Capture the cell that displays the provided text and extract its [x, y] central coordinate. 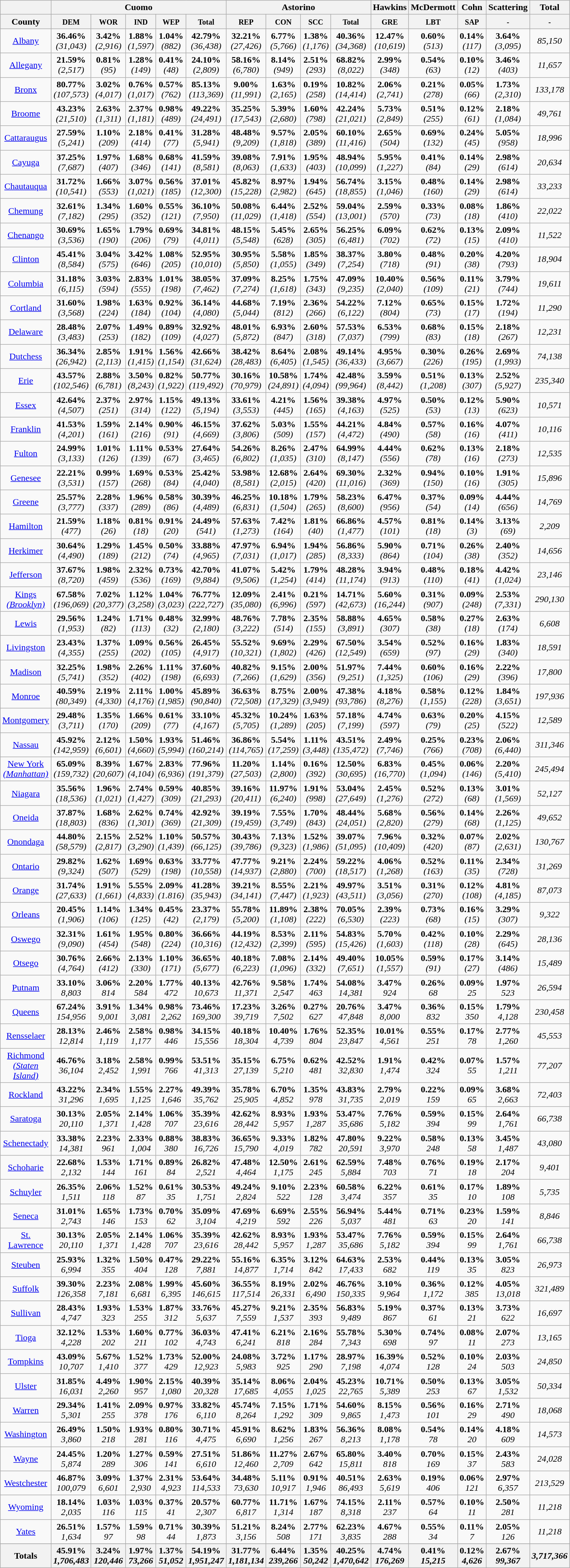
17,800 [549, 672]
6.70%4,852 [283, 1095]
1.91%1,474 [390, 1065]
2.23%7,181 [108, 1289]
41.53%(4,201) [71, 429]
25.93%6,994 [71, 1265]
10.24%(1,289) [283, 721]
27.51%6,610 [206, 1459]
0.56%(109) [433, 284]
2.11%(4,176) [141, 696]
2.00%(3,949) [316, 696]
35.78%25,905 [246, 1095]
17.23%39,719 [246, 1012]
2.46%1,119 [108, 1036]
St. Lawrence [26, 1240]
2.35%393 [316, 1313]
1.66%(209) [141, 721]
Warren [26, 1410]
4.44%(656) [508, 502]
32.31%(9,090) [71, 939]
5.90%(623) [508, 405]
0.26%68 [433, 987]
57.53%(7,037) [351, 332]
0.23%(708) [472, 745]
5.54%(17,259) [283, 745]
31.01%2,743 [71, 1216]
2.05%126 [508, 1532]
1.57%97 [108, 1532]
3.04%(575) [108, 259]
51.46%(160,214) [206, 745]
0.11%(21) [472, 284]
2.61%245 [316, 1168]
33.38%14,381 [71, 1143]
IND [141, 22]
1.60%(798) [316, 113]
0.50%253 [433, 1386]
77.96%(191,379) [206, 769]
22.68%2,132 [71, 1168]
5.73%(2,849) [390, 113]
23,146 [549, 575]
6,608 [549, 623]
2.67%642 [316, 1459]
20,634 [549, 162]
2.09%(410) [508, 235]
2.39%(223) [390, 915]
1.50%(4,660) [141, 745]
2.34%(728) [508, 866]
39.07%(51,095) [351, 842]
77,207 [549, 1065]
Ontario [26, 866]
87,073 [549, 890]
51.86%12,460 [246, 1459]
Montgomery [26, 721]
2.11%237 [390, 1507]
1.55%1,125 [141, 1095]
1.17%290 [316, 1362]
28,136 [549, 939]
25.57%(3,777) [71, 502]
35.09%3,104 [206, 1216]
Sullivan [26, 1313]
Kings (Brooklyn) [26, 599]
1.24%(82) [108, 623]
49,761 [549, 113]
0.52%(97) [433, 648]
42.70%(9,884) [206, 575]
2.97%6,357 [508, 1483]
60.10%(11,416) [351, 138]
1.10%(1,439) [171, 842]
1.79%4,128 [508, 1012]
3.40%818 [390, 1459]
1.79%(414) [316, 575]
60.77%6,817 [246, 1507]
22.21%(3,531) [71, 478]
9,322 [549, 915]
1.63%(184) [141, 308]
1.88%(1,597) [141, 41]
56.83%9,489 [351, 1313]
30.16%(70,979) [246, 381]
32.25%(5,741) [71, 672]
1.56%(165) [316, 405]
235,340 [549, 381]
5,735 [549, 1192]
11.89%(1,108) [283, 915]
24.10%(2,809) [206, 65]
0.51%(255) [433, 113]
230,458 [549, 1012]
47.77%(14,937) [246, 866]
49.24%2,824 [246, 1192]
2.26%(402) [141, 672]
2.02%6,490 [316, 1289]
36.63%(72,508) [246, 696]
0.65%(73) [433, 308]
Albany [26, 41]
55.78%(5,200) [246, 915]
2.27%1,646 [171, 1095]
31.72%(10,541) [71, 187]
GRE [390, 22]
4.42%(1,024) [508, 575]
4.07%(411) [508, 429]
5.90%(864) [390, 551]
0.10%24 [472, 1362]
49.14%(36,433) [351, 357]
0.61%(77) [171, 721]
11,290 [549, 308]
2.32%(536) [141, 575]
1.04%(882) [171, 41]
36.86%(114,765) [246, 745]
Ulster [26, 1386]
6.77%(5,766) [283, 41]
0.50%(74) [171, 551]
4.18%609 [508, 1434]
62.59%5,884 [351, 1168]
51.97%(9,251) [351, 672]
3.18%2,452 [108, 1065]
4.44%(556) [390, 454]
7.91%(1,633) [283, 162]
8.06%4,055 [283, 1386]
2.34%1,695 [108, 1095]
0.90%(91) [171, 429]
73.46%169,300 [206, 1012]
36.65%15,790 [246, 1143]
32.92%(4,027) [206, 332]
0.10%(12) [472, 65]
45.74%8,264 [246, 1410]
31.60%(3,568) [71, 308]
0.12%4,626 [472, 1556]
40.85%(21,293) [206, 793]
1.91%(1,415) [141, 357]
80.77%(107,573) [71, 90]
44.19%(12,432) [246, 939]
Allegany [26, 65]
70.05%(6,530) [351, 915]
1.56%(1,154) [171, 357]
74.15%8,318 [351, 1507]
11.97%(6,240) [283, 793]
9.21%(2,880) [283, 866]
2.16%284 [316, 1337]
1.66%(553) [108, 187]
2.14%(216) [141, 429]
24,850 [549, 1362]
47.69%4,219 [246, 1216]
7.08%(1,096) [283, 963]
4.06%(1,268) [390, 866]
0.16%(16) [472, 429]
11,522 [549, 235]
24,028 [549, 1459]
Livingston [26, 648]
0.15%(17) [472, 308]
9.57%(1,818) [283, 138]
1.67%(4,104) [141, 769]
0.91%(20) [171, 526]
0.48%(32) [171, 623]
1.91%(305) [508, 478]
1.70%(843) [316, 818]
45.32%(5,705) [246, 721]
McDermott [433, 7]
1.50%404 [141, 1265]
3.64%(3,095) [508, 41]
0.13%67 [472, 1386]
0.32%(420) [433, 842]
0.68%(141) [171, 162]
Cohn [472, 7]
1.57%1,211 [508, 1065]
2.00%(356) [316, 672]
6.94%(1,017) [283, 551]
2.23%128 [316, 1192]
9.00%(11,991) [246, 90]
2.47%(310) [316, 454]
38.83%16,726 [206, 1143]
5.45%(628) [283, 235]
1.29%(189) [108, 551]
30.71%4,475 [206, 1434]
46.87%100,079 [71, 1483]
10.40%(2,040) [390, 284]
38.42%(28,483) [246, 357]
12,535 [549, 454]
43.83%31,735 [351, 1095]
54.60%9,865 [351, 1410]
45.60%146,615 [206, 1289]
57.18%(7,199) [351, 721]
0.51%(1,208) [433, 381]
33.82%6,110 [206, 1410]
8.15%1,473 [390, 1410]
48.28%(11,174) [351, 575]
18,591 [549, 648]
40.13%10,673 [206, 987]
1.81%(40) [316, 526]
Putnam [26, 987]
44.21%(4,472) [351, 429]
65.09%(159,732) [71, 769]
0.12%(61) [472, 113]
1.28%(149) [141, 65]
33.61%(3,553) [246, 405]
50.57%(66,125) [206, 842]
0.45%(1,094) [433, 769]
0.71%44 [171, 1532]
45.27%7,559 [246, 1313]
34.15%15,556 [206, 1036]
31.74%(27,633) [71, 890]
1.86%(410) [508, 210]
Oswego [26, 939]
Orange [26, 890]
0.98%446 [171, 1036]
Wyoming [26, 1507]
2.51%(293) [316, 65]
29.48%(3,711) [71, 721]
2.24%(700) [316, 866]
39.38%(4,163) [351, 405]
0.55%34 [433, 1532]
10,116 [549, 429]
53.04%(27,649) [351, 793]
0.56%(185) [171, 187]
62.23%3,835 [351, 1532]
0.26%(195) [472, 357]
Delaware [26, 332]
4.84%(490) [390, 429]
54.83%(15,426) [351, 939]
2.35%(155) [316, 623]
1.83%267 [316, 1434]
213,529 [549, 1483]
2.79%2,019 [390, 1095]
1.68%(346) [141, 162]
1.60%(352) [141, 210]
9.21%1,537 [283, 1313]
1.93%323 [108, 1313]
0.76%(1,017) [141, 90]
67.24%154,956 [71, 1012]
3.73%622 [508, 1313]
32.61%(7,182) [71, 210]
7.12%(804) [390, 308]
0.41%15,215 [433, 1556]
4.49%2,260 [108, 1386]
85,150 [549, 41]
8.14%(949) [283, 65]
2.53%682 [390, 1265]
29.56%(1,953) [71, 623]
3.72%925 [283, 1362]
Suffolk [26, 1289]
49.39%35,762 [206, 1095]
36.10%(7,950) [206, 210]
1.03%116 [108, 1507]
1.97%73,266 [141, 1556]
0.37%41 [171, 1507]
1.55%(157) [316, 429]
1.27%306 [141, 1459]
1.75%(343) [316, 284]
39.21%(34,141) [246, 890]
3.59%(8,442) [390, 381]
43.09%10,707 [71, 1362]
REP [246, 22]
2.83%(6,936) [171, 769]
Seneca [26, 1216]
1.79%(206) [141, 235]
37.09%(7,274) [246, 284]
Cuomo [139, 7]
6.44%(1,418) [283, 210]
26.49%3,860 [71, 1434]
0.97%176 [171, 1410]
0.62%481 [316, 1065]
36.03%4,743 [206, 1337]
26.82%2,521 [206, 1168]
0.58%(86) [171, 502]
10.01%4,561 [390, 1036]
2.77%171 [316, 1532]
Herkimer [26, 551]
0.74%(369) [171, 818]
5.42%(1,254) [283, 575]
42.79%(36,438) [206, 41]
1.74%(4,094) [316, 381]
1.53%144 [108, 1168]
51.21%3,156 [246, 1532]
0.52%(272) [433, 793]
1.53%202 [108, 1337]
0.36%832 [433, 1012]
2.08%(1,545) [316, 357]
46.15%(4,669) [206, 429]
0.42%(118) [433, 939]
2.88%(6,781) [108, 381]
2.29%(426) [316, 648]
0.13%21 [472, 1313]
28.43%4,747 [71, 1313]
2.20%584 [141, 987]
5.05%(958) [508, 138]
0.73%(68) [433, 915]
30.95%(5,850) [246, 259]
0.11%7 [472, 1532]
4.65%(307) [390, 623]
2.13%(330) [141, 963]
41.07%(9,506) [246, 575]
52,127 [549, 793]
1.10%(209) [108, 138]
0.80%116 [171, 1434]
33.10%(4,167) [206, 721]
0.59%141 [171, 1459]
0.82%(1,922) [171, 381]
2.18%(414) [141, 138]
6.69%592 [283, 1216]
0.91%1,946 [316, 1483]
0.81%(95) [108, 65]
0.19%406 [433, 1483]
33.77%(10,558) [206, 866]
26.45%(4,917) [206, 648]
16,697 [549, 1313]
48.76%(3,222) [246, 623]
50.08%(11,029) [246, 210]
2.66%(412) [108, 963]
Greene [26, 502]
2.55%226 [316, 1216]
0.44%119 [433, 1265]
0.89%84 [171, 1168]
2.15%1,080 [171, 1386]
Franklin [26, 429]
0.98%(489) [171, 113]
0.52%128 [433, 1362]
7.55%(3,749) [283, 818]
1.67%187 [316, 1507]
0.73%(169) [171, 575]
0.15%(18) [472, 332]
1.14%(106) [108, 915]
2.43%583 [508, 1459]
0.17%10 [472, 1192]
0.55%(121) [171, 210]
19,611 [549, 284]
1.35%50,242 [316, 1556]
76.77%(222,727) [206, 599]
2.04%1,025 [316, 1386]
64.99%(8,147) [351, 454]
3.06%814 [108, 987]
22,022 [549, 210]
1.11%(139) [141, 454]
3.79%(744) [508, 284]
1.52%377 [141, 1362]
3.02%(4,017) [108, 90]
Hawkins [390, 7]
55.16%14,877 [246, 1265]
3.24%120,446 [108, 1556]
0.27%627 [316, 1012]
57.63%(1,273) [246, 526]
6.47%(956) [390, 502]
1.98%(224) [108, 308]
Chemung [26, 210]
7.78%(514) [283, 623]
45,553 [549, 1036]
1.63%(2,165) [283, 90]
1.14%(2,800) [283, 769]
3.26%7,502 [283, 1012]
1.65%(190) [108, 235]
21.59%(2,517) [71, 65]
0.80%(224) [171, 939]
11.20%(27,503) [246, 769]
0.58%(1,155) [433, 696]
2.37%(1,181) [141, 113]
1.73%153 [141, 1216]
55.52%(10,321) [246, 648]
56.36%8,213 [351, 1434]
10.58%(24,891) [283, 381]
0.22%159 [433, 1095]
4.74%(597) [390, 721]
5.30%698 [390, 1337]
5.67%1,410 [108, 1362]
47.09%(9,235) [351, 284]
0.13%35 [472, 1265]
311,346 [549, 745]
2.38%(222) [316, 915]
2.45%(1,276) [390, 793]
0.42%324 [433, 1065]
43,080 [549, 1143]
0.15%350 [472, 1012]
245,494 [549, 769]
21.59%(477) [71, 526]
56.74%(18,855) [351, 187]
Fulton [26, 454]
48.15%(5,548) [246, 235]
2.28%(337) [108, 502]
5.60%(16,244) [390, 599]
0.60%(513) [433, 41]
54.19%1,951,247 [206, 1556]
20.45%(1,906) [71, 915]
1.74%463 [316, 987]
4.95%(3,667) [390, 357]
0.12%(108) [472, 890]
28.13%12,814 [71, 1036]
0.99%(157) [108, 478]
1.87%312 [171, 1313]
30.39%(4,489) [206, 502]
0.62%(78) [433, 454]
2.14%(332) [316, 963]
3.94%(913) [390, 575]
5.58%(1,055) [283, 259]
3.01%(1,569) [508, 793]
39.08%(8,063) [246, 162]
18,996 [549, 138]
2.69%(1,993) [508, 357]
14,769 [549, 502]
13,165 [549, 1337]
3.80%(718) [390, 259]
49.13%(5,194) [206, 405]
2.12%(6,601) [108, 745]
1.35%978 [316, 1095]
0.48%(110) [433, 575]
1.60%211 [141, 1337]
2.18%(1,084) [508, 113]
74,138 [549, 357]
0.13%(68) [472, 793]
43.57%(102,546) [71, 381]
3.50%(8,243) [141, 381]
1.59%(161) [108, 429]
0.19%(258) [316, 90]
1.65%146 [108, 1216]
37.25%(7,687) [71, 162]
2.63%(174) [508, 623]
5.03%(509) [283, 429]
1.00%(1,985) [171, 696]
1.83%(340) [508, 648]
1.62%(507) [108, 866]
33.88%(4,965) [206, 551]
37.62%(3,806) [246, 429]
2.09%378 [141, 1410]
1.69%(529) [141, 866]
12.68%(2,015) [283, 478]
0.69%(132) [433, 138]
29.82%(9,324) [71, 866]
0.74%97 [433, 1337]
197,936 [549, 696]
35.15%27,139 [246, 1065]
2.65%(504) [390, 138]
36.66%(10,316) [206, 939]
8,846 [549, 1216]
2.07%(253) [108, 332]
1.89%108 [508, 1192]
3.42%(646) [141, 259]
WOR [108, 22]
2.22%(396) [508, 672]
3,717,366 [549, 1556]
1.93%(5,994) [171, 745]
8.64%(6,405) [283, 357]
Steuben [26, 1265]
0.48%(160) [433, 187]
1.71%309 [316, 1410]
Cortland [26, 308]
3.54%(659) [390, 648]
44.80%(58,579) [71, 842]
Lewis [26, 623]
Tioga [26, 1337]
133,178 [549, 90]
31.18%(6,115) [71, 284]
Cattaraugus [26, 138]
0.17%78 [472, 1036]
Richmond (Staten Island) [26, 1065]
18,904 [549, 259]
0.30%(226) [433, 357]
7.19%(812) [283, 308]
0.57%(762) [171, 90]
42.92%(21,309) [206, 818]
32.21%(27,426) [246, 41]
0.17%(27) [472, 963]
DEM [71, 22]
3.29%(307) [508, 915]
130,767 [549, 842]
2.06%(2,741) [390, 90]
0.53%(67) [171, 454]
2.21%(1,923) [316, 890]
7.44%(1,325) [390, 672]
0.63%(198) [171, 866]
0.70%169 [433, 1459]
0.12%385 [472, 1289]
4.57%(101) [390, 526]
0.14%(117) [472, 41]
0.41%(48) [171, 65]
45.91%1,706,483 [71, 1556]
1.34%3,081 [141, 1012]
65.80%15,811 [351, 1459]
34.81%(4,011) [206, 235]
0.07%(87) [472, 842]
2.11%(595) [316, 939]
20.57%2,307 [206, 1507]
6.44%239,266 [283, 1556]
0.26%(38) [472, 551]
Cayuga [26, 162]
0.14%(3) [472, 526]
0.21%(597) [316, 599]
32.99%(2,180) [206, 623]
1.96%(1,021) [108, 793]
11,657 [549, 65]
0.16%(392) [316, 769]
SAP [472, 22]
12.50%(30,695) [351, 769]
1.20%289 [108, 1459]
2.23%961 [108, 1143]
0.54%(63) [433, 65]
10.05%(1,557) [390, 963]
36.34%(26,942) [71, 357]
45.91%6,690 [246, 1434]
1.79%(265) [316, 502]
12.47%(10,619) [390, 41]
33.76%5,637 [206, 1313]
49.40%(7,651) [351, 963]
Rockland [26, 1095]
2.29%(645) [508, 939]
0.76%71 [433, 1168]
2.50%281 [508, 1507]
0.56%(279) [433, 818]
48.94%(10,099) [351, 162]
0.13%(16) [472, 454]
1.34%(125) [141, 915]
9.22%3,970 [390, 1143]
43.23%(21,510) [71, 113]
37.60%(6,693) [206, 672]
3.14%(486) [508, 963]
1.11%(198) [171, 672]
64.63%17,433 [351, 1265]
0.15%37 [472, 1459]
0.37%61 [433, 1313]
3.07%(1,021) [141, 187]
8.39%(20,607) [108, 769]
45.23%22,765 [351, 1386]
7.13%(9,323) [283, 842]
42.66%(31,624) [206, 357]
0.24%(45) [472, 138]
0.88%380 [171, 1143]
2.67%99,367 [508, 1556]
2.03%503 [508, 1362]
0.59%(309) [171, 793]
39.30%126,358 [71, 1289]
Scattering [508, 7]
3.47%924 [390, 987]
10.82%(14,414) [351, 90]
0.13%(307) [472, 381]
3.46%(403) [508, 65]
8.19%26,331 [283, 1289]
9,401 [549, 1168]
0.09%65 [472, 1095]
53.98%(8,581) [246, 478]
4.20%(793) [508, 259]
1.08%(205) [171, 259]
31.77%1,181,134 [246, 1556]
7.15%1,292 [283, 1410]
2.06%(6,440) [508, 745]
36.55%117,514 [246, 1289]
30.39%1,873 [206, 1532]
48.48%(9,209) [246, 138]
26,594 [549, 987]
52.00%12,923 [206, 1362]
1.73%(2,310) [508, 90]
0.71%63 [433, 1216]
5.11%10,917 [283, 1483]
0.36%1,172 [433, 1289]
1.94%(285) [316, 551]
Madison [26, 672]
12,231 [549, 332]
28.48%(3,483) [71, 332]
4.97%(525) [390, 405]
56.94%5,037 [351, 1216]
0.05%(66) [472, 90]
1.37%(255) [108, 648]
Orleans [26, 915]
23.37%(2,179) [206, 915]
54.26%(6,802) [246, 454]
Niagara [26, 793]
0.68%(83) [433, 332]
15,896 [549, 478]
53.51%41,313 [206, 1065]
46.76%150,335 [351, 1289]
4.81%(4,185) [508, 890]
9.69%(1,802) [283, 648]
1.53%255 [141, 1313]
48.01%(5,872) [246, 332]
7.42%(164) [283, 526]
1.84%(3,651) [508, 696]
Genesee [26, 478]
2.18%(267) [508, 332]
12.09%(35,080) [246, 599]
0.14%(68) [472, 818]
3.05%1,532 [508, 1386]
0.37%(54) [433, 502]
Oneida [26, 818]
6.22%357 [390, 1192]
69.30%(11,016) [351, 478]
42.64%(4,507) [71, 405]
4.74%176,269 [390, 1556]
1.52%87 [141, 1192]
8.55%(7,447) [283, 890]
42.52%32,830 [351, 1065]
0.14%20 [472, 1434]
11.71%1,314 [283, 1507]
40.82%(7,266) [246, 672]
2.58%1,991 [141, 1065]
7.48%703 [390, 1168]
67.50%(12,549) [351, 648]
1.94%(645) [316, 187]
0.56%101 [433, 1410]
0.41%(84) [433, 162]
3.47%8,000 [390, 1012]
0.20%(38) [472, 259]
56.25%(6,481) [351, 235]
59.04%(13,001) [351, 210]
0.57%64 [433, 1507]
6.75%5,210 [283, 1065]
2.77%1,260 [508, 1036]
0.16%29 [472, 1410]
0.08%11 [472, 1337]
48.44%(24,051) [351, 818]
1.38%(1,176) [316, 41]
0.69%(79) [171, 235]
37.01%(12,300) [206, 187]
2.05%(389) [316, 138]
16.39%4,074 [390, 1362]
0.12%(13) [472, 405]
2.59%(570) [390, 210]
6.93%(847) [283, 332]
2.52%(3,290) [141, 842]
4.18%(8,276) [390, 696]
2.33%1,004 [141, 1143]
3.10%9,964 [390, 1289]
Dutchess [26, 357]
2.63%(1,311) [108, 113]
Schoharie [26, 1168]
50.77%(119,492) [206, 381]
2.52%(554) [316, 210]
2.32%(369) [390, 478]
8.97%(2,982) [283, 187]
49.97%(43,511) [351, 890]
4.21%(445) [283, 405]
0.71%(104) [433, 551]
1.95%(548) [141, 939]
47.38%(93,786) [351, 696]
1.01%(126) [108, 454]
30.76%(4,764) [71, 963]
2.19%(4,330) [108, 696]
23.43%(4,355) [71, 648]
1.63%(205) [316, 721]
1.97%523 [508, 987]
Monroe [26, 696]
3.05%823 [508, 1265]
Onondaga [26, 842]
29.34%5,301 [71, 1410]
4.05%13,018 [508, 1289]
0.06%(146) [472, 769]
3.03%(594) [108, 284]
14,573 [549, 1434]
Westchester [26, 1483]
LBT [433, 22]
3.51%(3,056) [390, 890]
Wayne [26, 1459]
1.77%472 [171, 987]
1.68%(836) [108, 818]
2.83%(555) [141, 284]
45.89%(90,840) [206, 696]
0.07%55 [472, 1065]
40.36%(34,368) [351, 41]
6.83%(16,770) [390, 769]
2.08%6,681 [141, 1289]
18,068 [549, 1410]
WEP [171, 22]
0.11%(35) [472, 866]
1.59%141 [508, 1216]
0.21%(278) [433, 90]
0.10%(28) [472, 939]
0.58%(38) [433, 623]
12.50%1,175 [283, 1168]
11.27%2,709 [283, 1459]
1.59%98 [141, 1532]
35.25%(17,543) [246, 113]
Jefferson [26, 575]
58.16%(6,780) [246, 65]
14.71%(42,673) [351, 599]
3.09%6,601 [108, 1483]
1.37%2,930 [141, 1483]
15,489 [549, 963]
58.88%(3,891) [351, 623]
Hamilton [26, 526]
47.41%6,241 [246, 1337]
54.22%(6,122) [351, 308]
County [26, 22]
24.99%(3,133) [71, 454]
Otsego [26, 963]
3.12%842 [316, 1265]
0.62%(72) [433, 235]
1.49%(182) [141, 332]
0.20%(25) [472, 721]
10.18%(1,504) [283, 502]
1.41%255 [108, 1410]
9.58%2,547 [283, 987]
8.53%(2,399) [283, 939]
30.69%(3,536) [71, 235]
58.23%(8,600) [351, 502]
50,334 [549, 1386]
0.57%(58) [433, 429]
2.99%(348) [390, 65]
31,269 [549, 866]
5.68%(2,820) [390, 818]
0.31%(270) [433, 890]
8.08%1,178 [390, 1434]
2.49%(7,746) [390, 745]
72,403 [549, 1095]
1.10%(171) [171, 963]
Essex [26, 405]
1.32%355 [108, 1265]
45.41%(8,584) [71, 259]
0.58%248 [433, 1143]
52.35%23,847 [351, 1036]
0.33%(73) [433, 210]
1.15%(122) [171, 405]
31.85%16,031 [71, 1386]
1.34%(295) [108, 210]
5.55%(4,833) [141, 890]
39.16%(20,411) [246, 793]
7.02%(20,377) [108, 599]
0.99%766 [171, 1065]
40.18%18,304 [246, 1036]
40.25%1,470,642 [351, 1556]
1.37%51,052 [171, 1556]
0.52%(163) [433, 866]
27.64%(3,465) [206, 454]
39.19%(19,459) [246, 818]
1.09%(202) [141, 648]
0.70%62 [171, 1216]
1.90%957 [141, 1386]
9.10%522 [283, 1192]
Clinton [26, 259]
60.58%3,474 [351, 1192]
0.10%(16) [472, 478]
27.59%(5,241) [71, 138]
40.51%86,493 [351, 1483]
Schuyler [26, 1192]
2.20%(5,410) [508, 769]
45.92%(142,959) [71, 745]
2.37%(251) [108, 405]
0.98%2,262 [171, 1012]
2.63%5,619 [390, 1483]
8.26%(1,035) [283, 454]
Bronx [26, 90]
2.64%(420) [316, 478]
0.08%(18) [472, 210]
26,973 [549, 1265]
30.64%(4,490) [71, 551]
2.58%1,177 [141, 1036]
2.31%4,923 [171, 1483]
0.09%(14) [472, 502]
1.73%429 [171, 1362]
1.71%(113) [141, 623]
8.62%1,256 [283, 1434]
0.23%20 [472, 1216]
2.09%(1.816) [171, 890]
1.04%(3,023) [171, 599]
45.82%(15,228) [246, 187]
Erie [26, 381]
1.93%281 [141, 1434]
44.68%(5,044) [246, 308]
8.75%(17,329) [283, 696]
Saratoga [26, 1119]
41.28%(35,943) [206, 890]
2.53%(7,331) [508, 599]
1.95%(403) [316, 162]
34.48%73,630 [246, 1483]
3.15%(1,046) [390, 187]
8.25%(1,618) [283, 284]
1.91%(998) [316, 793]
1.45%(212) [141, 551]
5.39%(2,680) [283, 113]
0.10%11 [472, 1507]
0.16%(15) [472, 915]
24.49%(541) [206, 526]
1.50%218 [108, 1434]
1.96%(289) [141, 502]
0.31%(907) [433, 599]
2.26%(1,125) [508, 818]
1.71%161 [141, 1168]
2.97%(314) [141, 405]
Schenectady [26, 1143]
0.18%(41) [472, 575]
53.64%114,533 [206, 1483]
47.97%(7,031) [246, 551]
0.47%128 [171, 1265]
Washington [26, 1434]
59.22%(18,517) [351, 866]
0.55%251 [433, 1036]
0.56%(105) [171, 648]
3.13%(69) [508, 526]
New York (Manhattan) [26, 769]
2.71%490 [508, 1410]
67.58%(196,069) [71, 599]
Chenango [26, 235]
46.25%(6,831) [246, 502]
36.14%(4,080) [206, 308]
5.70%(1,603) [390, 939]
1.12%(3,258) [141, 599]
SCC [316, 22]
49,652 [549, 818]
1.97%(407) [108, 162]
0.94%(150) [433, 478]
20.76%47,848 [351, 1012]
0.09%(248) [472, 599]
2.52%(5,927) [508, 381]
24.45%5,874 [71, 1459]
40.59%(80,349) [71, 696]
52.95%(10,010) [206, 259]
Totals [26, 1556]
18.14%2,035 [71, 1507]
Chautauqua [26, 187]
2.07%273 [508, 1337]
Broome [26, 113]
0.92%(104) [171, 308]
6.21%818 [283, 1337]
0.13%(15) [472, 235]
3.42%(2,916) [108, 41]
6.35%1,714 [283, 1265]
2.65%(305) [316, 235]
42.48%(99,964) [351, 381]
2.85%(2,113) [108, 357]
47.48%4,464 [246, 1168]
25.42%(4,040) [206, 478]
2.18%(273) [508, 454]
1.76%804 [316, 1036]
30.43%(39,786) [246, 842]
31.28%(5,941) [206, 138]
Yates [26, 1532]
1.98%(352) [108, 672]
1.99%6,395 [171, 1289]
0.60%(106) [433, 672]
30.53%1,751 [206, 1192]
10.71%5,389 [390, 1386]
0.13%58 [472, 1143]
36.46%(31,043) [71, 41]
26.51%1,634 [71, 1532]
40.39%20,328 [206, 1386]
Tompkins [26, 1362]
1.03%115 [141, 1507]
6.09%(702) [390, 235]
56.86%(8,333) [351, 551]
0.89%(109) [171, 332]
Astorino [298, 7]
0.77%102 [171, 1337]
0.45%(42) [171, 915]
42.76%11,371 [246, 987]
1.91%(1,661) [108, 890]
0.06%121 [472, 1483]
1.82%782 [316, 1143]
54.08%14,381 [351, 987]
2.02%(2,631) [508, 842]
Columbia [26, 284]
12,589 [549, 721]
32.12%4,228 [71, 1337]
2.15%(2,817) [108, 842]
1.61%(454) [108, 939]
1.11%(3,448) [316, 745]
33,233 [549, 187]
7.96%(10,409) [390, 842]
33.10%8,803 [71, 987]
28.97%7,198 [351, 1362]
9.15%(1,629) [283, 672]
0.54%78 [433, 1434]
Rensselaer [26, 1036]
2.17%204 [508, 1168]
6.53%(799) [390, 332]
37.67%(8,720) [71, 575]
2.40%(352) [508, 551]
0.48%(91) [433, 259]
0.25%(766) [433, 745]
43.51%(135,472) [351, 745]
0.53%(84) [171, 478]
47.80%20,591 [351, 1143]
1.85%(349) [316, 259]
4.15%(522) [508, 721]
1.35%(170) [108, 721]
10,571 [549, 405]
26.35%1,511 [71, 1192]
290,130 [549, 599]
36.65%(5,677) [206, 963]
40.18%(6,223) [246, 963]
0.41%(77) [171, 138]
3.45%1,487 [508, 1143]
10.40%4,739 [283, 1036]
1.69%(268) [141, 478]
0.19%18 [472, 1168]
42.24%(21,021) [351, 113]
38.05%(7,462) [206, 284]
2,209 [549, 526]
1.72%(194) [508, 308]
CON [283, 22]
0.27%(18) [472, 623]
2.74%(1,427) [141, 793]
Nassau [26, 745]
0.50%(53) [433, 405]
1.18%(26) [108, 526]
0.59%(91) [433, 963]
46.76%36,104 [71, 1065]
5.44%481 [390, 1216]
14,656 [549, 551]
9.33%4,019 [283, 1143]
68.82%(8,022) [351, 65]
35.56%(18,536) [71, 793]
37.87%(18,803) [71, 818]
4.67%288 [390, 1532]
29.22%7,881 [206, 1265]
Queens [26, 1012]
2.36%(266) [316, 308]
2.41%(6,996) [283, 599]
0.09%25 [472, 987]
1.01%(198) [171, 284]
41.59%(8,581) [206, 162]
1.98%(459) [108, 575]
1.52%(1,986) [316, 842]
3.91%9,001 [108, 1012]
5.19%867 [390, 1313]
8.24%508 [283, 1532]
38.37%(7,254) [351, 259]
5.95%(1,227) [390, 162]
2.62%(1,301) [141, 818]
3.68%2,663 [508, 1095]
55.78%7,343 [351, 1337]
2.06%118 [108, 1192]
321,489 [549, 1289]
0.12%(228) [472, 696]
2.60%(318) [316, 332]
85.13%(113,369) [206, 90]
66.86%(1,477) [351, 526]
49.22%(24,491) [206, 113]
24.08%5,983 [246, 1362]
43.22%31,296 [71, 1095]
35.14%17,685 [246, 1386]
0.63%(79) [433, 721]
